Return [X, Y] of the center of cell containing provided text 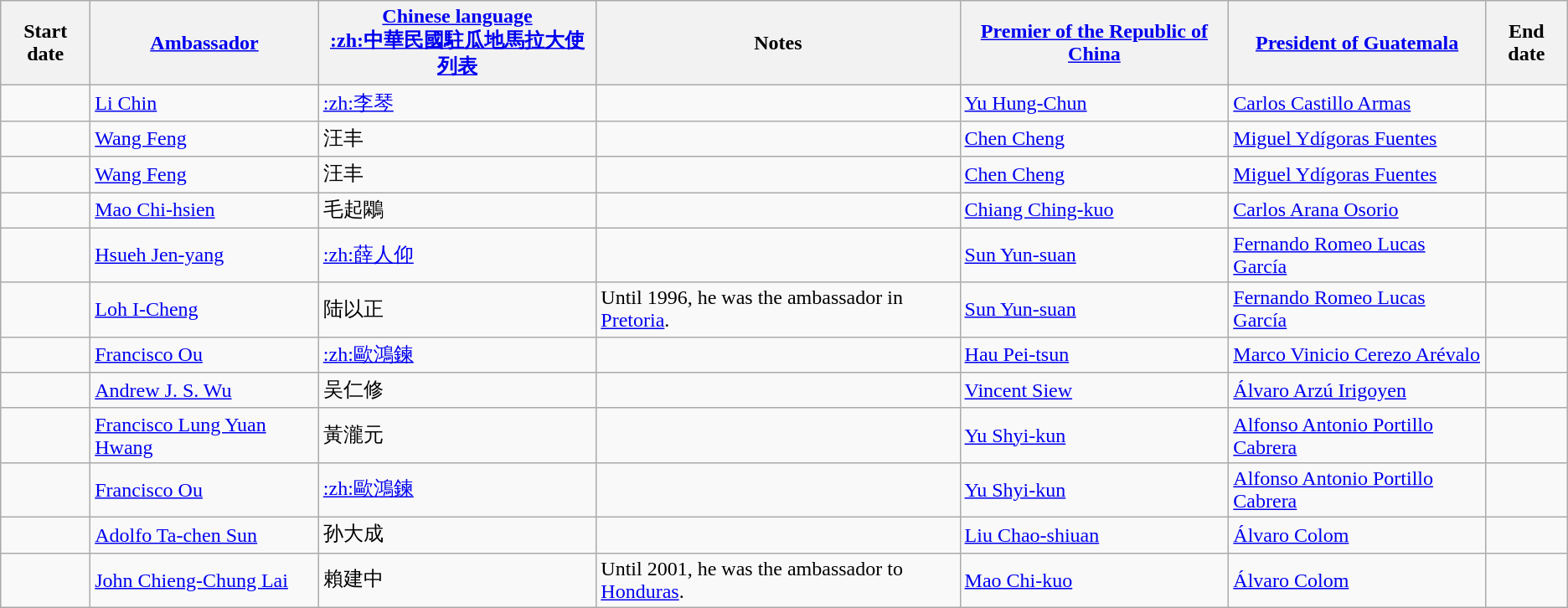
Hsueh Jen-yang [204, 255]
Liu Chao-shiuan [1094, 534]
:zh:李琴 [457, 104]
End date [1526, 44]
吴仁修 [457, 390]
毛起鷴 [457, 211]
黃瀧元 [457, 435]
John Chieng-Chung Lai [204, 580]
Adolfo Ta-chen Sun [204, 534]
Until 2001, he was the ambassador to Honduras. [778, 580]
:zh:薛人仰 [457, 255]
Until 1996, he was the ambassador in Pretoria. [778, 310]
Marco Vinicio Cerezo Arévalo [1357, 355]
Start date [45, 44]
賴建中 [457, 580]
Loh I-Cheng [204, 310]
Mao Chi-kuo [1094, 580]
Francisco Lung Yuan Hwang [204, 435]
Vincent Siew [1094, 390]
Yu Hung-Chun [1094, 104]
Carlos Castillo Armas [1357, 104]
Andrew J. S. Wu [204, 390]
陆以正 [457, 310]
Chiang Ching-kuo [1094, 211]
Li Chin [204, 104]
Chinese language:zh:中華民國駐瓜地馬拉大使列表 [457, 44]
Carlos Arana Osorio [1357, 211]
孙大成 [457, 534]
Premier of the Republic of China [1094, 44]
Notes [778, 44]
Hau Pei-tsun [1094, 355]
Álvaro Arzú Irigoyen [1357, 390]
Ambassador [204, 44]
President of Guatemala [1357, 44]
Mao Chi-hsien [204, 211]
